Return [x, y] of the center of cell containing provided text 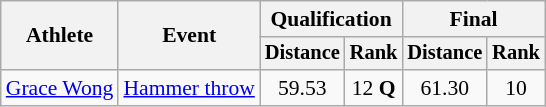
Grace Wong [60, 88]
12 Q [374, 88]
Hammer throw [188, 88]
Event [188, 36]
Final [473, 19]
Athlete [60, 36]
59.53 [302, 88]
10 [516, 88]
Qualification [331, 19]
61.30 [444, 88]
